For the text-containing cell, return its midpoint in [X, Y] coordinate format. 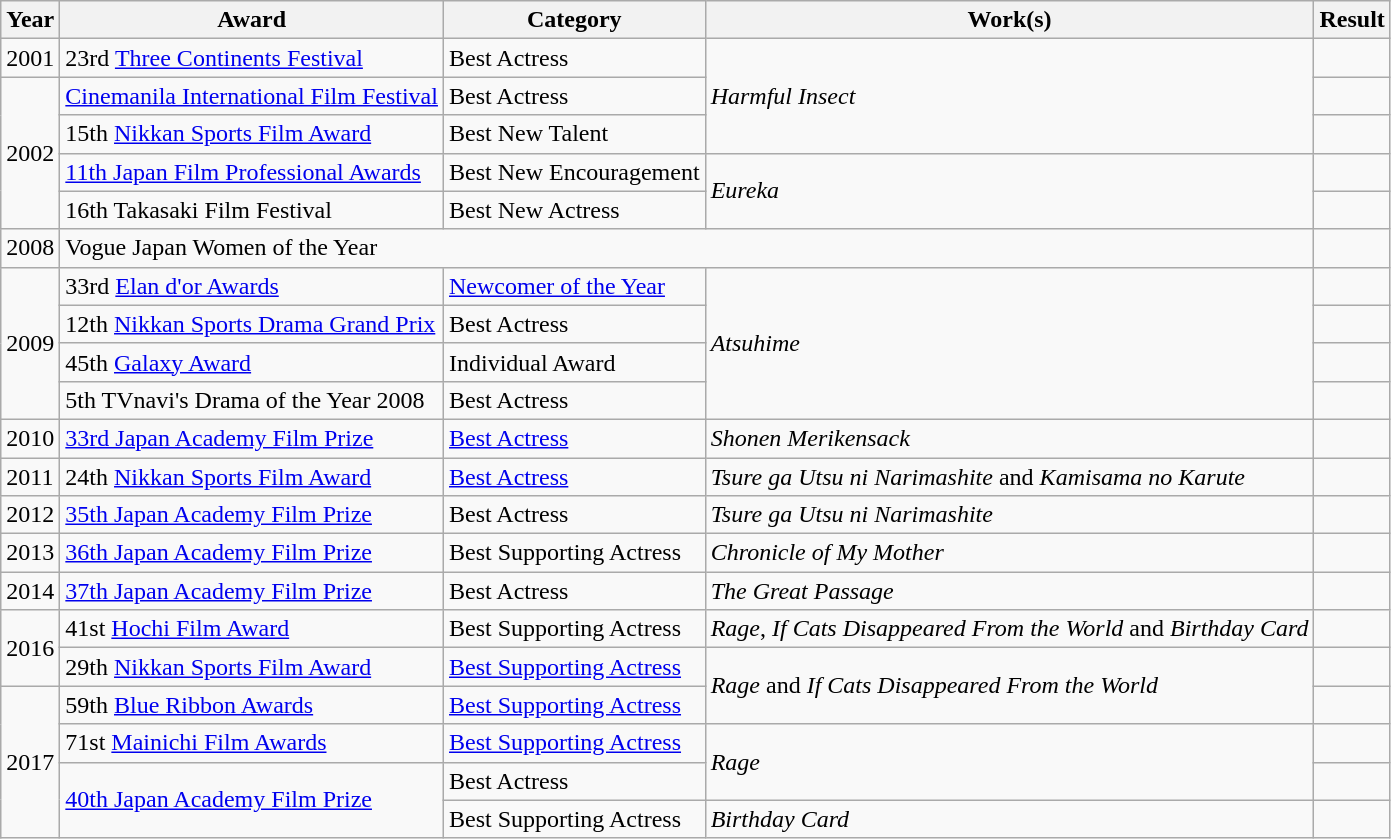
Work(s) [1010, 20]
Individual Award [574, 362]
24th Nikkan Sports Film Award [252, 477]
2012 [30, 515]
Rage and If Cats Disappeared From the World [1010, 686]
15th Nikkan Sports Film Award [252, 134]
Birthday Card [1010, 819]
The Great Passage [1010, 591]
11th Japan Film Professional Awards [252, 172]
Atsuhime [1010, 343]
2017 [30, 762]
33rd Elan d'or Awards [252, 286]
2014 [30, 591]
35th Japan Academy Film Prize [252, 515]
59th Blue Ribbon Awards [252, 705]
2001 [30, 58]
12th Nikkan Sports Drama Grand Prix [252, 324]
Rage [1010, 762]
41st Hochi Film Award [252, 629]
40th Japan Academy Film Prize [252, 800]
Best New Actress [574, 210]
71st Mainichi Film Awards [252, 743]
Tsure ga Utsu ni Narimashite and Kamisama no Karute [1010, 477]
2002 [30, 153]
37th Japan Academy Film Prize [252, 591]
Shonen Merikensack [1010, 438]
36th Japan Academy Film Prize [252, 553]
Year [30, 20]
Newcomer of the Year [574, 286]
Result [1352, 20]
Harmful Insect [1010, 96]
16th Takasaki Film Festival [252, 210]
2013 [30, 553]
Rage, If Cats Disappeared From the World and Birthday Card [1010, 629]
5th TVnavi's Drama of the Year 2008 [252, 400]
2016 [30, 648]
Chronicle of My Mother [1010, 553]
2010 [30, 438]
Award [252, 20]
Category [574, 20]
Vogue Japan Women of the Year [687, 248]
2008 [30, 248]
33rd Japan Academy Film Prize [252, 438]
2011 [30, 477]
Tsure ga Utsu ni Narimashite [1010, 515]
29th Nikkan Sports Film Award [252, 667]
Best New Talent [574, 134]
2009 [30, 343]
45th Galaxy Award [252, 362]
Best New Encouragement [574, 172]
Cinemanila International Film Festival [252, 96]
Eureka [1010, 191]
23rd Three Continents Festival [252, 58]
